Detect which cell encompasses the target text, then output its (X, Y) center coordinate. 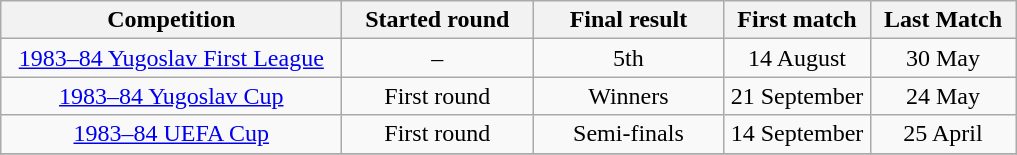
Last Match (943, 20)
1983–84 Yugoslav Cup (172, 96)
Winners (628, 96)
14 September (797, 134)
First match (797, 20)
Competition (172, 20)
– (438, 58)
24 May (943, 96)
21 September (797, 96)
Final result (628, 20)
30 May (943, 58)
Semi-finals (628, 134)
1983–84 Yugoslav First League (172, 58)
Started round (438, 20)
25 April (943, 134)
5th (628, 58)
1983–84 UEFA Cup (172, 134)
14 August (797, 58)
